Find where the given text appears and provide that cell's center as [x, y] coordinate. 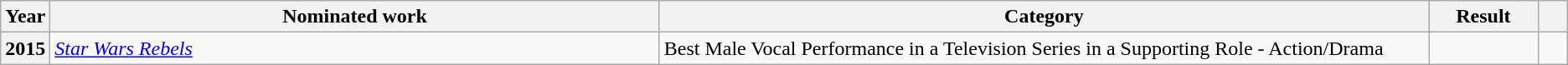
Star Wars Rebels [355, 48]
Best Male Vocal Performance in a Television Series in a Supporting Role - Action/Drama [1044, 48]
Category [1044, 17]
Nominated work [355, 17]
2015 [25, 48]
Year [25, 17]
Result [1484, 17]
